Search for the cell housing the specified text and yield its [x, y] center coordinate. 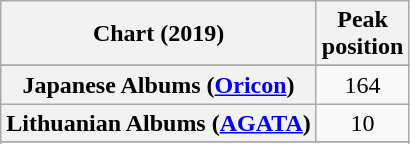
Japanese Albums (Oricon) [159, 85]
Lithuanian Albums (AGATA) [159, 123]
Peakposition [362, 34]
10 [362, 123]
Chart (2019) [159, 34]
164 [362, 85]
